Detect which cell encompasses the target text, then output its [x, y] center coordinate. 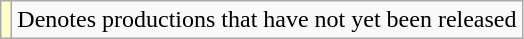
Denotes productions that have not yet been released [267, 20]
